Locate the cell with the specified text and output its [x, y] center coordinate. 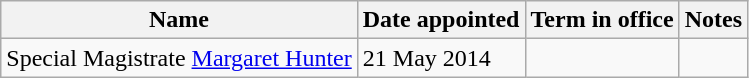
21 May 2014 [441, 58]
Name [180, 20]
Term in office [602, 20]
Special Magistrate Margaret Hunter [180, 58]
Notes [713, 20]
Date appointed [441, 20]
